Find where the given text appears and provide that cell's center as [X, Y] coordinate. 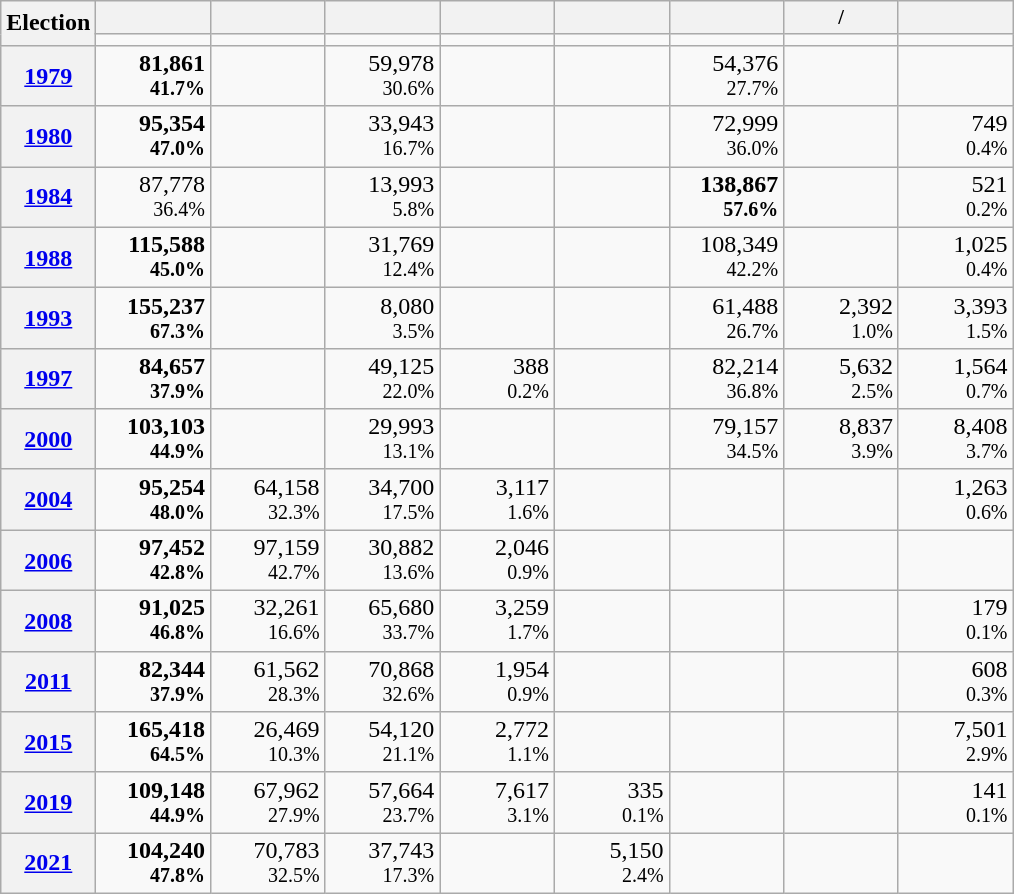
7490.4% [956, 136]
33,94316.7% [382, 136]
2,7721.1% [498, 742]
1979 [48, 76]
97,45242.8% [154, 560]
2000 [48, 440]
6080.3% [956, 682]
Election [48, 24]
3,1171.6% [498, 500]
31,76912.4% [382, 258]
7,5012.9% [956, 742]
79,15734.5% [726, 440]
1,2630.6% [956, 500]
1,0250.4% [956, 258]
2008 [48, 622]
2006 [48, 560]
2004 [48, 500]
5210.2% [956, 198]
54,37627.7% [726, 76]
3880.2% [498, 378]
1,5640.7% [956, 378]
49,12522.0% [382, 378]
29,99313.1% [382, 440]
2015 [48, 742]
2019 [48, 802]
65,68033.7% [382, 622]
1790.1% [956, 622]
37,74317.3% [382, 864]
30,88213.6% [382, 560]
2,0460.9% [498, 560]
1980 [48, 136]
1,9540.9% [498, 682]
1984 [48, 198]
61,48826.7% [726, 318]
155,23767.3% [154, 318]
5,1502.4% [612, 864]
115,58845.0% [154, 258]
8,8373.9% [842, 440]
138,86757.6% [726, 198]
81,86141.7% [154, 76]
3,2591.7% [498, 622]
59,97830.6% [382, 76]
91,02546.8% [154, 622]
72,99936.0% [726, 136]
70,78332.5% [268, 864]
54,12021.1% [382, 742]
165,41864.5% [154, 742]
97,15942.7% [268, 560]
64,15832.3% [268, 500]
2,3921.0% [842, 318]
2011 [48, 682]
95,25448.0% [154, 500]
103,10344.9% [154, 440]
87,77836.4% [154, 198]
82,21436.8% [726, 378]
3350.1% [612, 802]
84,65737.9% [154, 378]
8,4083.7% [956, 440]
8,0803.5% [382, 318]
1410.1% [956, 802]
13,9935.8% [382, 198]
1993 [48, 318]
95,35447.0% [154, 136]
109,14844.9% [154, 802]
104,24047.8% [154, 864]
7,6173.1% [498, 802]
32,26116.6% [268, 622]
67,96227.9% [268, 802]
108,34942.2% [726, 258]
1997 [48, 378]
3,3931.5% [956, 318]
5,6322.5% [842, 378]
34,70017.5% [382, 500]
57,66423.7% [382, 802]
26,46910.3% [268, 742]
70,86832.6% [382, 682]
/ [842, 18]
61,56228.3% [268, 682]
82,34437.9% [154, 682]
1988 [48, 258]
2021 [48, 864]
